Extract the (X, Y) coordinate from the center of the cell holding the provided text.  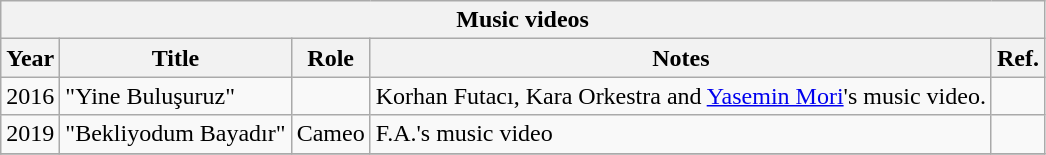
Korhan Futacı, Kara Orkestra and Yasemin Mori's music video. (680, 96)
"Yine Buluşuruz" (176, 96)
2019 (30, 134)
F.A.'s music video (680, 134)
2016 (30, 96)
Notes (680, 58)
"Bekliyodum Bayadır" (176, 134)
Title (176, 58)
Year (30, 58)
Cameo (330, 134)
Music videos (523, 20)
Ref. (1018, 58)
Role (330, 58)
